Scan for the cell matching the given text and deliver its (x, y) coordinate at center. 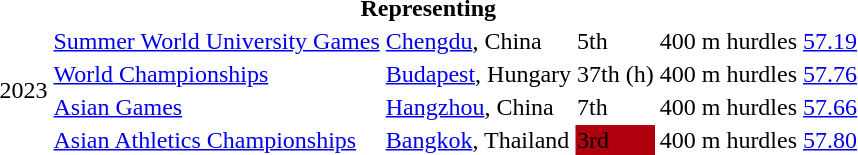
3rd (616, 140)
Bangkok, Thailand (478, 140)
37th (h) (616, 74)
7th (616, 107)
World Championships (216, 74)
Chengdu, China (478, 41)
5th (616, 41)
Hangzhou, China (478, 107)
Summer World University Games (216, 41)
Asian Athletics Championships (216, 140)
Asian Games (216, 107)
Budapest, Hungary (478, 74)
